Determine the (X, Y) coordinate at the center of the cell enclosing the given text.  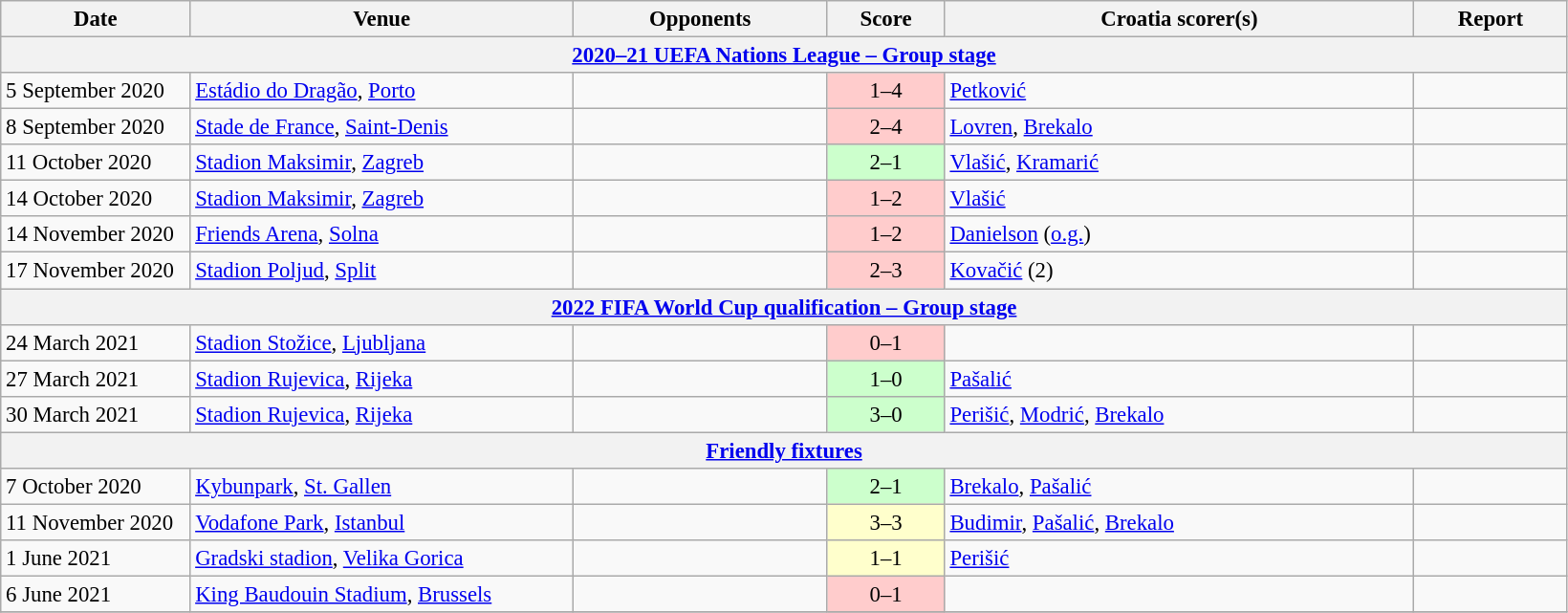
Stade de France, Saint-Denis (382, 127)
Kovačić (2) (1180, 271)
Opponents (700, 19)
Lovren, Brekalo (1180, 127)
Vlašić (1180, 199)
3–0 (885, 414)
Pašalić (1180, 379)
Estádio do Dragão, Porto (382, 91)
14 November 2020 (96, 234)
Score (885, 19)
1–1 (885, 558)
Perišić, Modrić, Brekalo (1180, 414)
27 March 2021 (96, 379)
Budimir, Pašalić, Brekalo (1180, 522)
1–4 (885, 91)
Vlašić, Kramarić (1180, 163)
Brekalo, Pašalić (1180, 487)
2020–21 UEFA Nations League – Group stage (784, 55)
11 November 2020 (96, 522)
Report (1492, 19)
Stadion Poljud, Split (382, 271)
17 November 2020 (96, 271)
Stadion Stožice, Ljubljana (382, 342)
2–3 (885, 271)
1–0 (885, 379)
1 June 2021 (96, 558)
Venue (382, 19)
30 March 2021 (96, 414)
King Baudouin Stadium, Brussels (382, 594)
7 October 2020 (96, 487)
Danielson (o.g.) (1180, 234)
Gradski stadion, Velika Gorica (382, 558)
Perišić (1180, 558)
5 September 2020 (96, 91)
3–3 (885, 522)
6 June 2021 (96, 594)
24 March 2021 (96, 342)
Friends Arena, Solna (382, 234)
2022 FIFA World Cup qualification – Group stage (784, 307)
11 October 2020 (96, 163)
8 September 2020 (96, 127)
Croatia scorer(s) (1180, 19)
2–4 (885, 127)
Friendly fixtures (784, 450)
Date (96, 19)
Petković (1180, 91)
14 October 2020 (96, 199)
Kybunpark, St. Gallen (382, 487)
Vodafone Park, Istanbul (382, 522)
